Output the [x, y] coordinate of the center of the cell containing the given text.  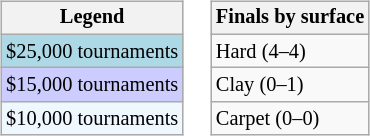
$10,000 tournaments [92, 119]
Finals by surface [290, 18]
Hard (4–4) [290, 51]
Carpet (0–0) [290, 119]
Legend [92, 18]
$15,000 tournaments [92, 85]
Clay (0–1) [290, 85]
$25,000 tournaments [92, 51]
